For the text-containing cell, return its midpoint in [X, Y] coordinate format. 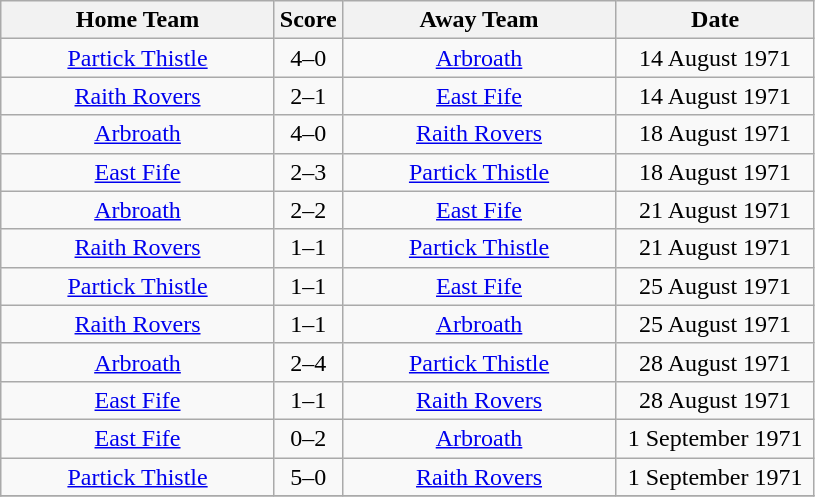
2–3 [308, 172]
0–2 [308, 438]
2–2 [308, 210]
2–4 [308, 362]
Score [308, 20]
Home Team [138, 20]
Date [716, 20]
2–1 [308, 96]
5–0 [308, 477]
Away Team [479, 20]
